Provide the (X, Y) coordinate of the cell's center where the given text is located.  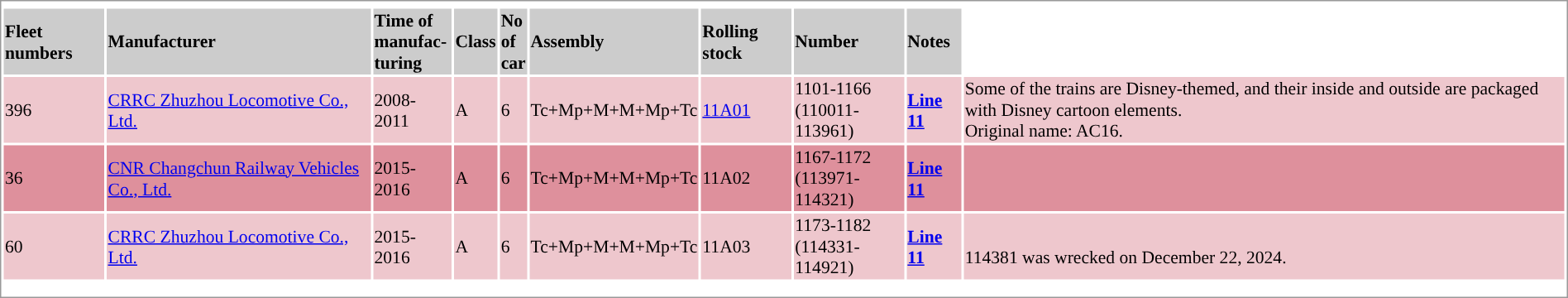
1101-1166(110011-113961) (849, 110)
1167-1172(113971-114321) (849, 179)
Number (849, 41)
Fleet numbers (54, 41)
114381 was wrecked on December 22, 2024. (1264, 247)
Some of the trains are Disney-themed, and their inside and outside are packaged with Disney cartoon elements. Original name: AC16. (1264, 110)
60 (54, 247)
1173-1182(114331-114921) (849, 247)
11A01 (746, 110)
CNR Changchun Railway Vehicles Co., Ltd. (238, 179)
396 (54, 110)
Rolling stock (746, 41)
Manufacturer (238, 41)
Assembly (614, 41)
Time of manufac-turing (412, 41)
36 (54, 179)
2008-2011 (412, 110)
11A03 (746, 247)
Notes (934, 41)
No of car (513, 41)
Class (476, 41)
11A02 (746, 179)
